Identify which cell holds the provided text, then report its [X, Y] central coordinate. 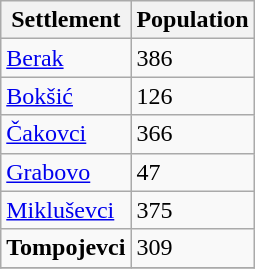
Grabovo [66, 172]
Berak [66, 58]
Tompojevci [66, 248]
Settlement [66, 20]
Čakovci [66, 134]
366 [192, 134]
375 [192, 210]
Mikluševci [66, 210]
126 [192, 96]
309 [192, 248]
47 [192, 172]
Bokšić [66, 96]
386 [192, 58]
Population [192, 20]
